Provide the [X, Y] coordinate of the cell's center where the given text is located.  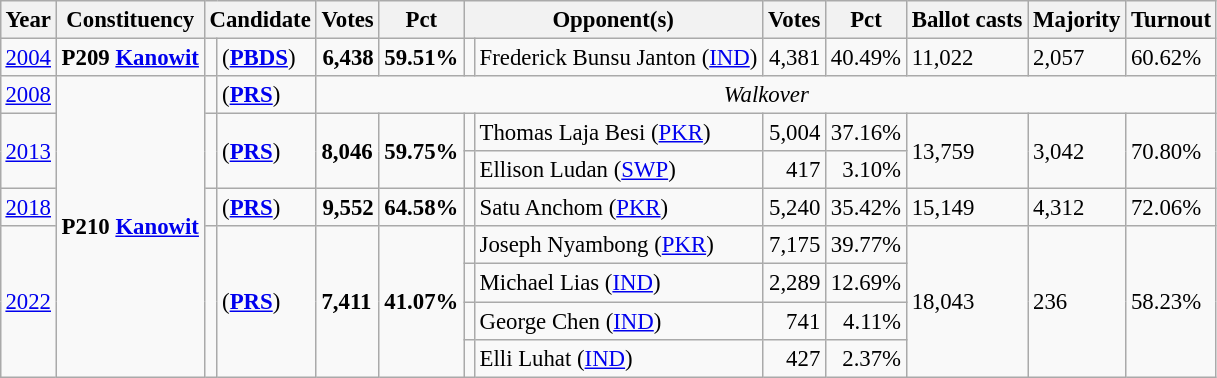
7,411 [348, 301]
72.06% [1172, 208]
P210 Kanowit [130, 226]
Candidate [260, 20]
58.23% [1172, 301]
2,057 [1077, 57]
4,381 [794, 57]
Frederick Bunsu Janton (IND) [618, 57]
741 [794, 321]
Opponent(s) [614, 20]
2004 [28, 57]
Michael Lias (IND) [618, 283]
George Chen (IND) [618, 321]
37.16% [866, 133]
(PBDS) [266, 57]
Joseph Nyambong (PKR) [618, 245]
Thomas Laja Besi (PKR) [618, 133]
2,289 [794, 283]
64.58% [422, 208]
11,022 [966, 57]
9,552 [348, 208]
Constituency [130, 20]
417 [794, 170]
40.49% [866, 57]
3.10% [866, 170]
6,438 [348, 57]
236 [1077, 301]
39.77% [866, 245]
35.42% [866, 208]
12.69% [866, 283]
2018 [28, 208]
41.07% [422, 301]
Turnout [1172, 20]
Satu Anchom (PKR) [618, 208]
7,175 [794, 245]
P209 Kanowit [130, 57]
5,004 [794, 133]
Ballot casts [966, 20]
2.37% [866, 358]
2022 [28, 301]
15,149 [966, 208]
3,042 [1077, 152]
Ellison Ludan (SWP) [618, 170]
2008 [28, 95]
Walkover [766, 95]
8,046 [348, 152]
2013 [28, 152]
4,312 [1077, 208]
Majority [1077, 20]
18,043 [966, 301]
Elli Luhat (IND) [618, 358]
59.75% [422, 152]
Year [28, 20]
427 [794, 358]
59.51% [422, 57]
13,759 [966, 152]
70.80% [1172, 152]
5,240 [794, 208]
60.62% [1172, 57]
4.11% [866, 321]
